Provide the (x, y) coordinate of the cell's center where the given text is located.  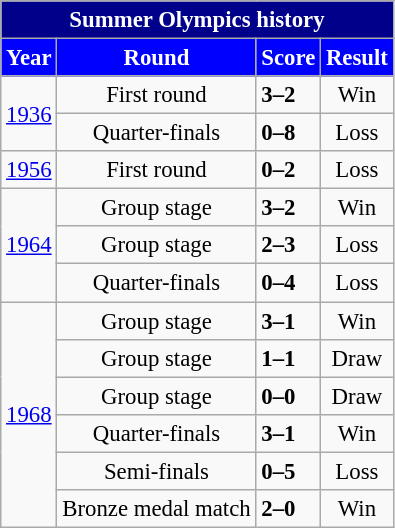
Bronze medal match (156, 509)
1968 (29, 415)
Score (288, 58)
Semi-finals (156, 471)
Year (29, 58)
0–4 (288, 283)
0–0 (288, 396)
Round (156, 58)
Summer Olympics history (197, 20)
2–0 (288, 509)
0–5 (288, 471)
1956 (29, 170)
1936 (29, 114)
1964 (29, 246)
0–2 (288, 170)
1–1 (288, 358)
0–8 (288, 133)
Result (358, 58)
2–3 (288, 245)
